Provide the [X, Y] coordinate of the cell's center where the given text is located.  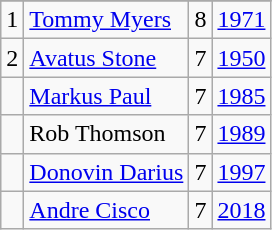
1 [12, 20]
1950 [242, 58]
1989 [242, 134]
Markus Paul [106, 96]
Tommy Myers [106, 20]
1997 [242, 172]
Donovin Darius [106, 172]
Rob Thomson [106, 134]
2 [12, 58]
Avatus Stone [106, 58]
1971 [242, 20]
1985 [242, 96]
2018 [242, 210]
8 [200, 20]
Andre Cisco [106, 210]
